Extract the [X, Y] coordinate from the center of the cell holding the provided text.  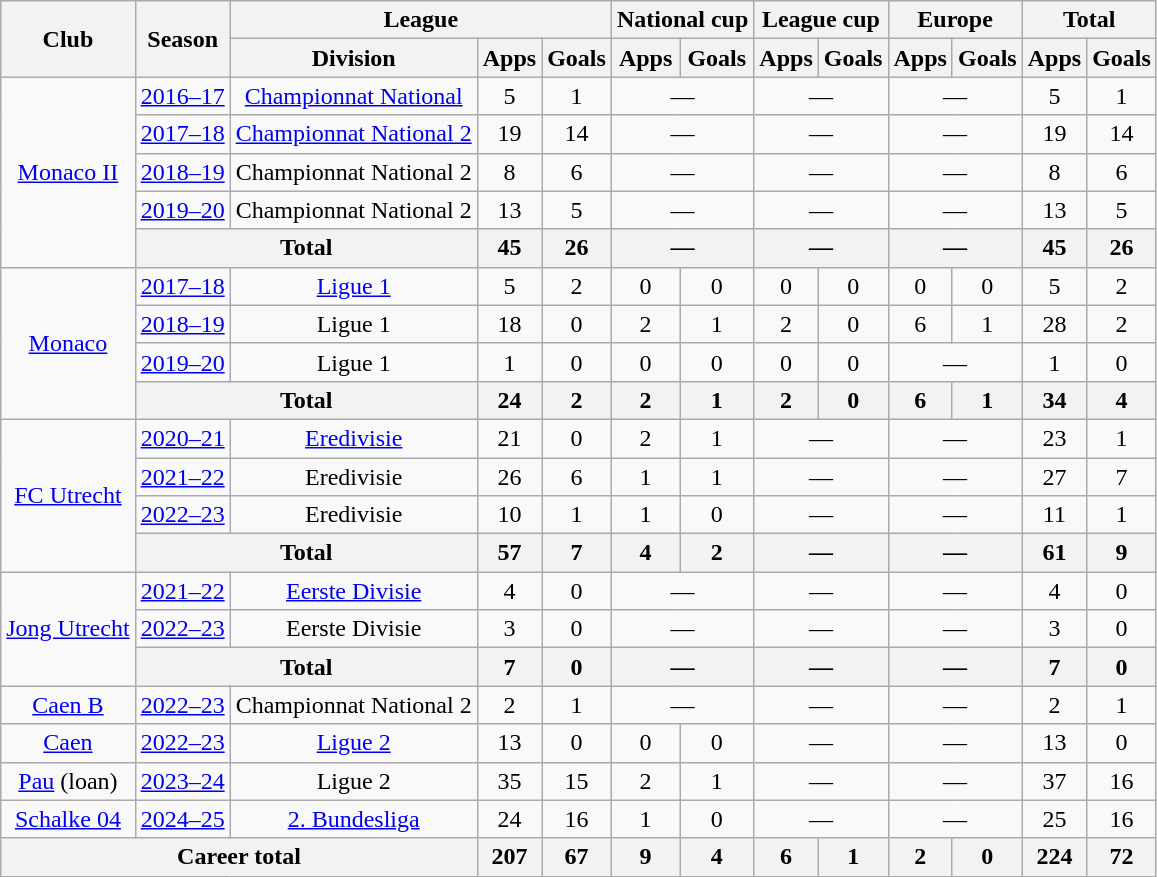
National cup [682, 20]
Monaco II [68, 172]
35 [509, 781]
Europe [955, 20]
Caen B [68, 705]
72 [1122, 857]
Jong Utrecht [68, 629]
224 [1054, 857]
2024–25 [182, 819]
2. Bundesliga [354, 819]
Schalke 04 [68, 819]
15 [577, 781]
18 [509, 324]
Season [182, 39]
League cup [821, 20]
34 [1054, 400]
25 [1054, 819]
Club [68, 39]
11 [1054, 515]
27 [1054, 477]
21 [509, 438]
Division [354, 58]
10 [509, 515]
FC Utrecht [68, 495]
23 [1054, 438]
67 [577, 857]
57 [509, 553]
61 [1054, 553]
207 [509, 857]
Championnat National [354, 96]
Monaco [68, 343]
2023–24 [182, 781]
Caen [68, 743]
League [420, 20]
2020–21 [182, 438]
Career total [239, 857]
28 [1054, 324]
2016–17 [182, 96]
Pau (loan) [68, 781]
37 [1054, 781]
